Determine the [x, y] coordinate at the center of the cell enclosing the given text.  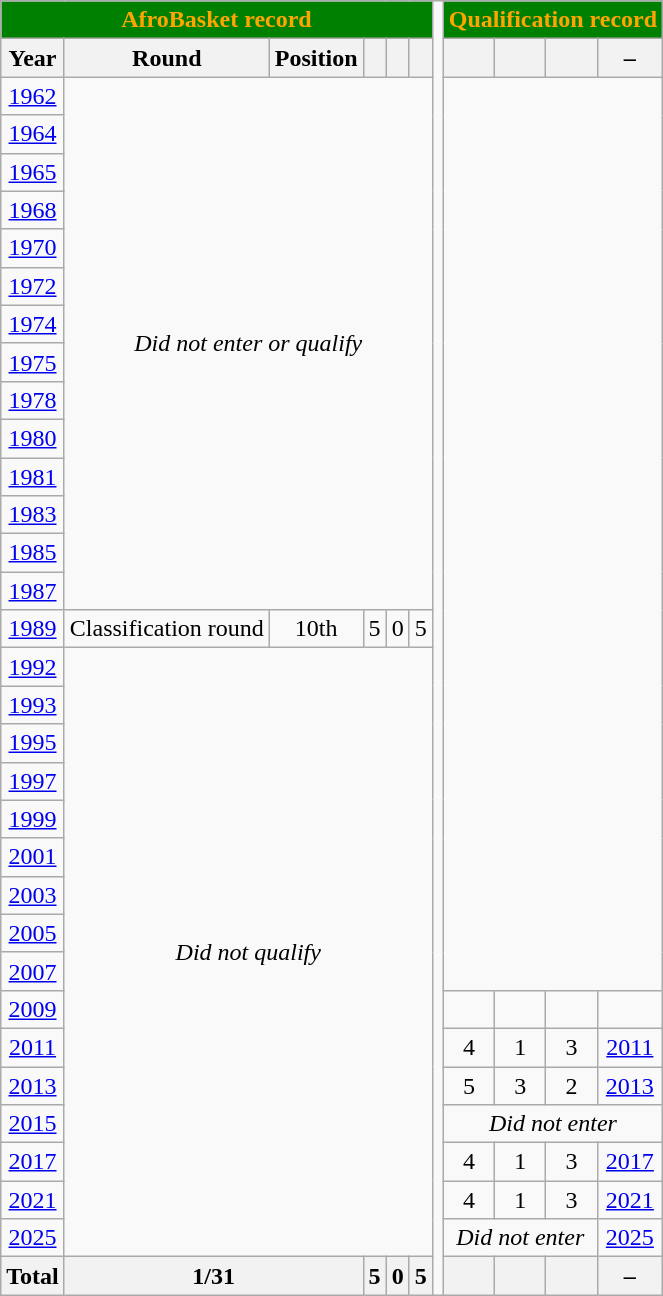
1989 [33, 629]
1999 [33, 819]
Total [33, 1276]
1978 [33, 400]
1983 [33, 515]
1987 [33, 591]
2005 [33, 933]
1972 [33, 286]
1970 [33, 248]
Year [33, 58]
1995 [33, 743]
1985 [33, 553]
2009 [33, 1009]
2001 [33, 857]
Did not enter or qualify [248, 344]
1992 [33, 667]
2007 [33, 971]
Did not qualify [248, 952]
1/31 [214, 1276]
2003 [33, 895]
1981 [33, 477]
1975 [33, 362]
Classification round [166, 629]
1968 [33, 210]
1997 [33, 781]
1965 [33, 172]
1993 [33, 705]
10th [316, 629]
2 [572, 1085]
1980 [33, 438]
Position [316, 58]
1964 [33, 134]
Qualification record [552, 20]
Round [166, 58]
AfroBasket record [217, 20]
1962 [33, 96]
1974 [33, 324]
2015 [33, 1124]
